Pinpoint the cell where the given text exists, returning its (X, Y) midpoint coordinate. 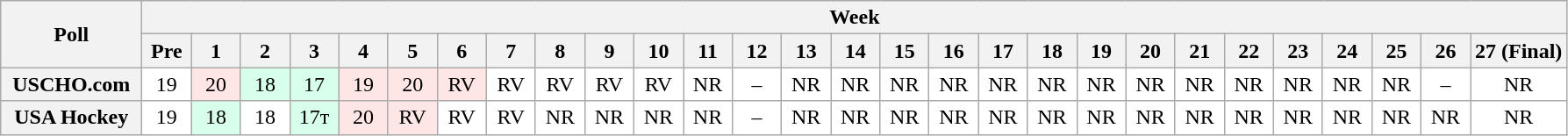
26 (1445, 51)
2 (265, 51)
25 (1396, 51)
6 (462, 51)
8 (560, 51)
4 (363, 51)
14 (856, 51)
7 (511, 51)
23 (1298, 51)
9 (609, 51)
24 (1347, 51)
1 (216, 51)
3 (314, 51)
27 (Final) (1519, 51)
10 (658, 51)
22 (1249, 51)
11 (707, 51)
13 (806, 51)
Pre (167, 51)
12 (757, 51)
Poll (72, 34)
USA Hockey (72, 118)
17т (314, 118)
USCHO.com (72, 84)
Week (855, 18)
5 (412, 51)
21 (1199, 51)
16 (954, 51)
15 (905, 51)
